Search for the cell housing the specified text and yield its [x, y] center coordinate. 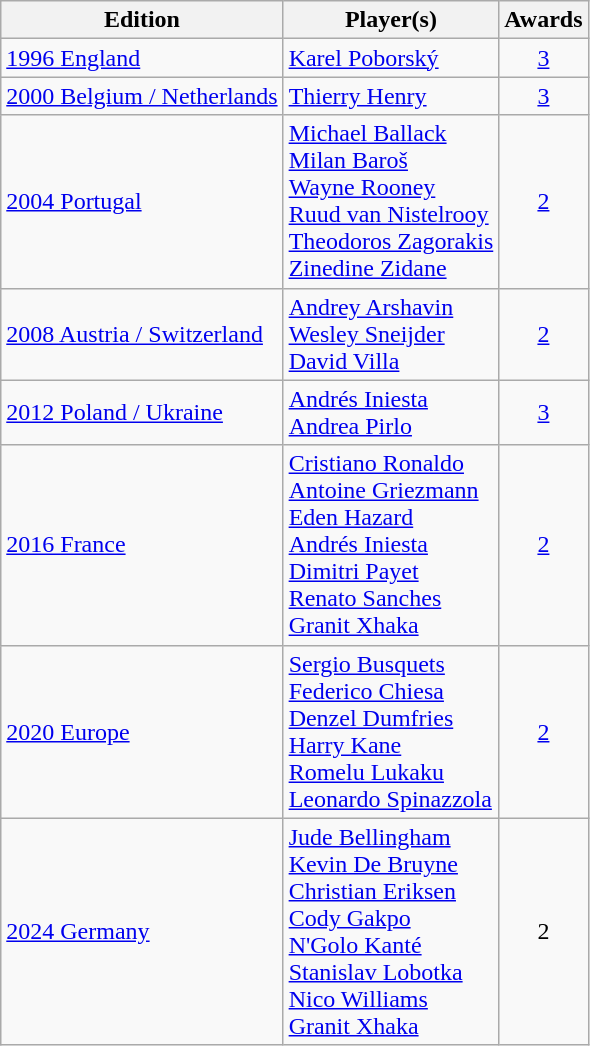
Karel Poborský [391, 58]
2020 Europe [142, 732]
1996 England [142, 58]
2004 Portugal [142, 202]
2012 Poland / Ukraine [142, 412]
2008 Austria / Switzerland [142, 334]
2016 France [142, 545]
Andrey Arshavin Wesley Sneijder David Villa [391, 334]
Jude Bellingham Kevin De Bruyne Christian Eriksen Cody Gakpo N'Golo Kanté Stanislav Lobotka Nico Williams Granit Xhaka [391, 932]
Michael Ballack Milan Baroš Wayne Rooney Ruud van Nistelrooy Theodoros Zagorakis Zinedine Zidane [391, 202]
Andrés Iniesta Andrea Pirlo [391, 412]
2024 Germany [142, 932]
Awards [544, 20]
Player(s) [391, 20]
Cristiano Ronaldo Antoine Griezmann Eden Hazard Andrés Iniesta Dimitri Payet Renato Sanches Granit Xhaka [391, 545]
Thierry Henry [391, 96]
2000 Belgium / Netherlands [142, 96]
Edition [142, 20]
Sergio Busquets Federico Chiesa Denzel Dumfries Harry Kane Romelu Lukaku Leonardo Spinazzola [391, 732]
